From the cell containing the given text, extract its center point as [x, y] coordinate. 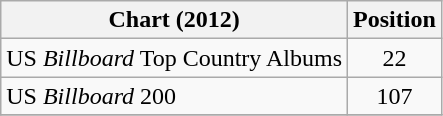
Position [395, 20]
Chart (2012) [174, 20]
107 [395, 96]
US Billboard 200 [174, 96]
US Billboard Top Country Albums [174, 58]
22 [395, 58]
